Extract the [x, y] coordinate from the center of the cell holding the provided text.  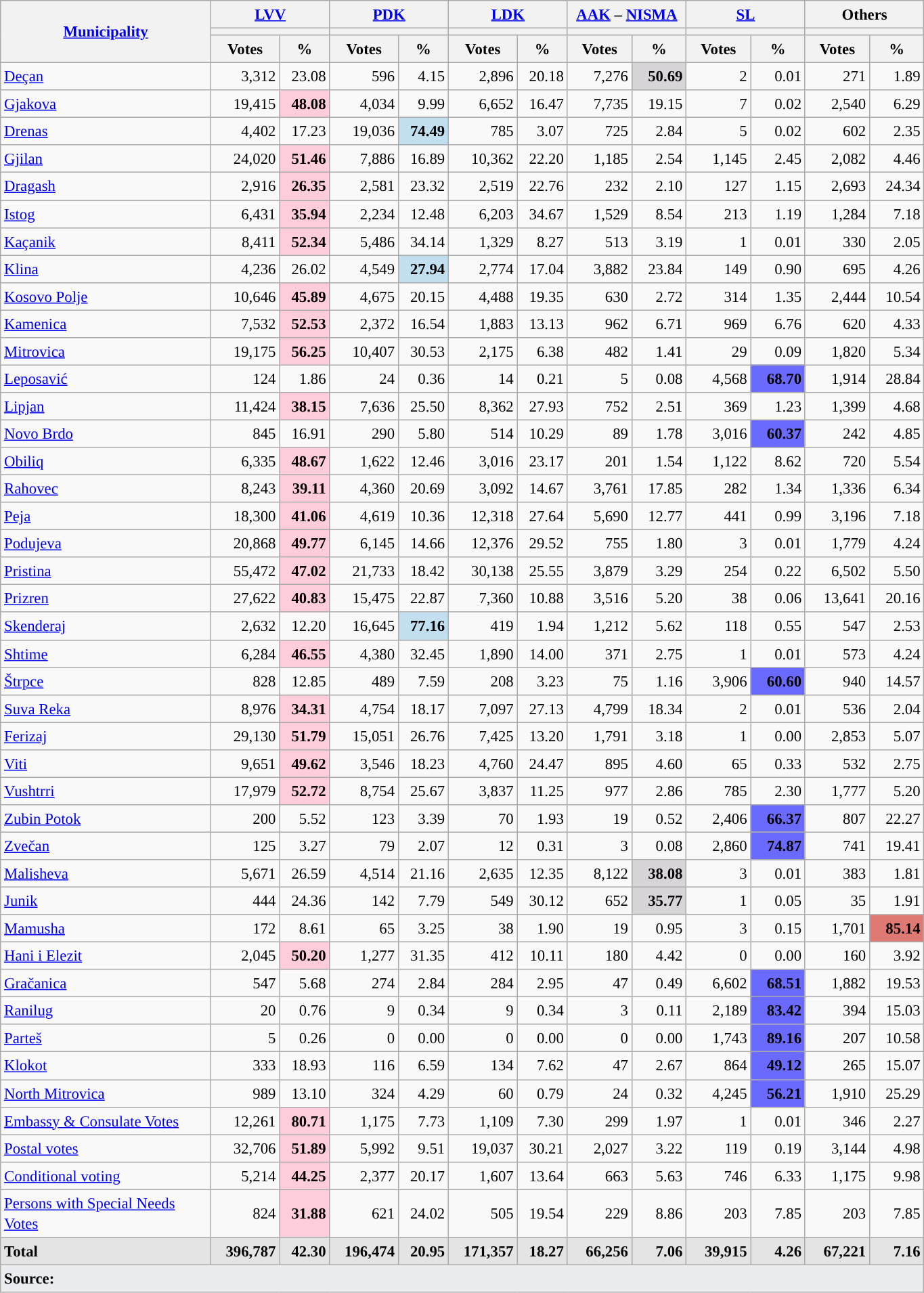
16.54 [423, 324]
Klokot [106, 1066]
284 [483, 983]
27.64 [542, 516]
Rahovec [106, 489]
38.15 [305, 406]
4,754 [364, 708]
1.89 [896, 77]
549 [483, 902]
Suva Reka [106, 708]
19.53 [896, 983]
2,234 [364, 214]
Malisheva [106, 873]
Istog [106, 214]
2.35 [896, 131]
19,415 [245, 104]
25.29 [896, 1094]
7.06 [659, 1251]
1,910 [837, 1094]
15,475 [364, 598]
15,051 [364, 737]
26.59 [305, 873]
6.38 [542, 352]
1,185 [600, 158]
1,145 [719, 158]
207 [837, 1038]
Podujeva [106, 544]
Zvečan [106, 846]
Kamenica [106, 324]
8.61 [305, 929]
0.21 [542, 379]
1,777 [837, 791]
10.54 [896, 297]
49.62 [305, 764]
22.27 [896, 819]
1,779 [837, 544]
12.46 [423, 462]
741 [837, 846]
394 [837, 1011]
38.08 [659, 873]
242 [837, 433]
4,549 [364, 269]
6,335 [245, 462]
1.54 [659, 462]
14.00 [542, 654]
1,701 [837, 929]
8.86 [659, 1213]
67,221 [837, 1251]
369 [719, 406]
1,336 [837, 489]
13.64 [542, 1175]
68.70 [778, 379]
4,488 [483, 297]
5.54 [896, 462]
0.99 [778, 516]
752 [600, 406]
127 [719, 187]
26.76 [423, 737]
52.53 [305, 324]
346 [837, 1121]
89 [600, 433]
2,896 [483, 77]
31.35 [423, 956]
Peja [106, 516]
6,502 [837, 571]
630 [600, 297]
55,472 [245, 571]
25.67 [423, 791]
1.94 [542, 627]
8,754 [364, 791]
4,619 [364, 516]
3,092 [483, 489]
12.77 [659, 516]
532 [837, 764]
Total [106, 1251]
8,243 [245, 489]
118 [719, 627]
Zubin Potok [106, 819]
755 [600, 544]
0.90 [778, 269]
4,360 [364, 489]
30,138 [483, 571]
5,486 [364, 241]
79 [364, 846]
6.76 [778, 324]
12,318 [483, 516]
0.09 [778, 352]
18.27 [542, 1251]
7.79 [423, 902]
2.30 [778, 791]
52.34 [305, 241]
Kaçanik [106, 241]
44.25 [305, 1175]
0.31 [542, 846]
3.23 [542, 681]
56.25 [305, 352]
895 [600, 764]
6.34 [896, 489]
75 [600, 681]
2,027 [600, 1148]
31.88 [305, 1213]
6.33 [778, 1175]
Hani i Elezit [106, 956]
56.21 [778, 1094]
Vushtrri [106, 791]
Novo Brdo [106, 433]
124 [245, 379]
3.39 [423, 819]
23.32 [423, 187]
3.22 [659, 1148]
1,914 [837, 379]
125 [245, 846]
3.25 [423, 929]
3,879 [600, 571]
396,787 [245, 1251]
274 [364, 983]
Conditional voting [106, 1175]
299 [600, 1121]
Shtime [106, 654]
23.08 [305, 77]
1,529 [600, 214]
2.53 [896, 627]
7,276 [600, 77]
828 [245, 681]
Kosovo Polje [106, 297]
695 [837, 269]
444 [245, 902]
602 [837, 131]
7.73 [423, 1121]
3,546 [364, 764]
142 [364, 902]
2.10 [659, 187]
17.23 [305, 131]
13.10 [305, 1094]
49.12 [778, 1066]
0.22 [778, 571]
3.27 [305, 846]
89.16 [778, 1038]
5,992 [364, 1148]
2.05 [896, 241]
4.85 [896, 433]
505 [483, 1213]
12.85 [305, 681]
489 [364, 681]
1.19 [778, 214]
7.62 [542, 1066]
1,743 [719, 1038]
116 [364, 1066]
Embassy & Consulate Votes [106, 1121]
32,706 [245, 1148]
0.55 [778, 627]
18.23 [423, 764]
Leposavić [106, 379]
0.15 [778, 929]
Gračanica [106, 983]
5.80 [423, 433]
21.16 [423, 873]
8,362 [483, 406]
254 [719, 571]
5.62 [659, 627]
Gjilan [106, 158]
864 [719, 1066]
7 [719, 104]
1,329 [483, 241]
1.93 [542, 819]
0.76 [305, 1011]
48.08 [305, 104]
LDK [508, 15]
4.42 [659, 956]
0.32 [659, 1094]
5.50 [896, 571]
39.11 [305, 489]
2,860 [719, 846]
725 [600, 131]
Lipjan [106, 406]
6,652 [483, 104]
14.57 [896, 681]
1.34 [778, 489]
25.55 [542, 571]
24.02 [423, 1213]
1.80 [659, 544]
17,979 [245, 791]
0.95 [659, 929]
17.04 [542, 269]
19,175 [245, 352]
20.18 [542, 77]
51.46 [305, 158]
Mitrovica [106, 352]
2,519 [483, 187]
3.18 [659, 737]
28.84 [896, 379]
23.17 [542, 462]
2,540 [837, 104]
412 [483, 956]
Others [864, 15]
1.90 [542, 929]
68.51 [778, 983]
333 [245, 1066]
0.05 [778, 902]
3,516 [600, 598]
Skenderaj [106, 627]
Persons with Special Needs Votes [106, 1213]
7,636 [364, 406]
2,632 [245, 627]
2.45 [778, 158]
1.15 [778, 187]
60.37 [778, 433]
746 [719, 1175]
1.35 [778, 297]
10.11 [542, 956]
0.26 [305, 1038]
4.29 [423, 1094]
20.69 [423, 489]
3,312 [245, 77]
0.19 [778, 1148]
2.86 [659, 791]
14 [483, 379]
160 [837, 956]
0.11 [659, 1011]
2,175 [483, 352]
1,607 [483, 1175]
30.12 [542, 902]
PDK [389, 15]
7,097 [483, 708]
134 [483, 1066]
16.89 [423, 158]
1.16 [659, 681]
2,444 [837, 297]
7.16 [896, 1251]
20.95 [423, 1251]
10.88 [542, 598]
Mamusha [106, 929]
Obiliq [106, 462]
LVV [270, 15]
50.20 [305, 956]
4.98 [896, 1148]
1,883 [483, 324]
12.35 [542, 873]
15.07 [896, 1066]
4,034 [364, 104]
51.89 [305, 1148]
80.71 [305, 1121]
10,407 [364, 352]
Drenas [106, 131]
Ranilug [106, 1011]
232 [600, 187]
2,189 [719, 1011]
22.87 [423, 598]
3,906 [719, 681]
2,693 [837, 187]
51.79 [305, 737]
4,568 [719, 379]
6.71 [659, 324]
12.48 [423, 214]
17.85 [659, 489]
7,735 [600, 104]
2,635 [483, 873]
536 [837, 708]
4,402 [245, 131]
42.30 [305, 1251]
12 [483, 846]
482 [600, 352]
19,036 [364, 131]
25.50 [423, 406]
13,641 [837, 598]
8,411 [245, 241]
8.62 [778, 462]
807 [837, 819]
27.13 [542, 708]
18.42 [423, 571]
34.31 [305, 708]
66.37 [778, 819]
10,646 [245, 297]
26.02 [305, 269]
149 [719, 269]
314 [719, 297]
1.81 [896, 873]
Deçan [106, 77]
383 [837, 873]
Postal votes [106, 1148]
18.34 [659, 708]
621 [364, 1213]
3,196 [837, 516]
845 [245, 433]
Štrpce [106, 681]
1.23 [778, 406]
15.03 [896, 1011]
34.67 [542, 214]
20,868 [245, 544]
10.29 [542, 433]
0.49 [659, 983]
119 [719, 1148]
2,377 [364, 1175]
4,675 [364, 297]
1,109 [483, 1121]
7,425 [483, 737]
24,020 [245, 158]
7,532 [245, 324]
20.16 [896, 598]
13.13 [542, 324]
8.54 [659, 214]
962 [600, 324]
Source: [462, 1278]
2.51 [659, 406]
6,203 [483, 214]
Gjakova [106, 104]
200 [245, 819]
6.29 [896, 104]
9.51 [423, 1148]
24.47 [542, 764]
30.21 [542, 1148]
35.94 [305, 214]
265 [837, 1066]
Pristina [106, 571]
123 [364, 819]
2,774 [483, 269]
213 [719, 214]
2.27 [896, 1121]
12.20 [305, 627]
0.33 [778, 764]
171,357 [483, 1251]
12,261 [245, 1121]
441 [719, 516]
4.60 [659, 764]
6,602 [719, 983]
0.06 [778, 598]
573 [837, 654]
8,976 [245, 708]
SL [746, 15]
514 [483, 433]
14.66 [423, 544]
46.55 [305, 654]
1,820 [837, 352]
208 [483, 681]
Dragash [106, 187]
5.07 [896, 737]
48.67 [305, 462]
2.04 [896, 708]
282 [719, 489]
19.54 [542, 1213]
180 [600, 956]
2.54 [659, 158]
Ferizaj [106, 737]
4.33 [896, 324]
2,853 [837, 737]
2,045 [245, 956]
1,212 [600, 627]
26.35 [305, 187]
5.52 [305, 819]
21,733 [364, 571]
3.19 [659, 241]
5,214 [245, 1175]
16,645 [364, 627]
77.16 [423, 627]
27,622 [245, 598]
3,144 [837, 1148]
74.87 [778, 846]
12,376 [483, 544]
4,760 [483, 764]
5.68 [305, 983]
74.49 [423, 131]
3.92 [896, 956]
1,791 [600, 737]
Junik [106, 902]
201 [600, 462]
18,300 [245, 516]
29 [719, 352]
9,651 [245, 764]
324 [364, 1094]
969 [719, 324]
3,837 [483, 791]
596 [364, 77]
22.20 [542, 158]
620 [837, 324]
7,886 [364, 158]
1,122 [719, 462]
7,360 [483, 598]
27.93 [542, 406]
3.29 [659, 571]
1.86 [305, 379]
229 [600, 1213]
50.69 [659, 77]
3,761 [600, 489]
27.94 [423, 269]
Viti [106, 764]
989 [245, 1094]
1.97 [659, 1121]
30.53 [423, 352]
83.42 [778, 1011]
52.72 [305, 791]
Klina [106, 269]
22.76 [542, 187]
9.99 [423, 104]
824 [245, 1213]
977 [600, 791]
371 [600, 654]
4,799 [600, 708]
1,622 [364, 462]
6,431 [245, 214]
5.34 [896, 352]
652 [600, 902]
24.34 [896, 187]
AAK – NISMA [627, 15]
23.84 [659, 269]
13.20 [542, 737]
1.91 [896, 902]
60 [483, 1094]
0.52 [659, 819]
10,362 [483, 158]
2,916 [245, 187]
2,082 [837, 158]
85.14 [896, 929]
35 [837, 902]
4,245 [719, 1094]
Parteš [106, 1038]
10.36 [423, 516]
60.60 [778, 681]
2,372 [364, 324]
720 [837, 462]
3,882 [600, 269]
4,380 [364, 654]
2.95 [542, 983]
47.02 [305, 571]
6.59 [423, 1066]
2,406 [719, 819]
1,399 [837, 406]
49.77 [305, 544]
20.15 [423, 297]
1,882 [837, 983]
5.63 [659, 1175]
34.14 [423, 241]
11.25 [542, 791]
196,474 [364, 1251]
4,514 [364, 873]
1,277 [364, 956]
330 [837, 241]
2,581 [364, 187]
419 [483, 627]
0.79 [542, 1094]
18.93 [305, 1066]
663 [600, 1175]
6,145 [364, 544]
4.15 [423, 77]
4.46 [896, 158]
45.89 [305, 297]
8.27 [542, 241]
41.06 [305, 516]
513 [600, 241]
2.72 [659, 297]
172 [245, 929]
9.98 [896, 1175]
16.91 [305, 433]
7.30 [542, 1121]
2.07 [423, 846]
940 [837, 681]
8,122 [600, 873]
19,037 [483, 1148]
19.41 [896, 846]
1.41 [659, 352]
7.59 [423, 681]
32.45 [423, 654]
20.17 [423, 1175]
1.78 [659, 433]
1,284 [837, 214]
70 [483, 819]
0.36 [423, 379]
4,236 [245, 269]
66,256 [600, 1251]
Prizren [106, 598]
6,284 [245, 654]
18.17 [423, 708]
Municipality [106, 32]
24.36 [305, 902]
2.67 [659, 1066]
3.07 [542, 131]
290 [364, 433]
19.35 [542, 297]
11,424 [245, 406]
1,890 [483, 654]
10.58 [896, 1038]
19.15 [659, 104]
39,915 [719, 1251]
4.68 [896, 406]
29.52 [542, 544]
35.77 [659, 902]
29,130 [245, 737]
14.67 [542, 489]
20 [245, 1011]
271 [837, 77]
40.83 [305, 598]
5,671 [245, 873]
North Mitrovica [106, 1094]
16.47 [542, 104]
5,690 [600, 516]
